Identify which cell holds the provided text, then report its (x, y) central coordinate. 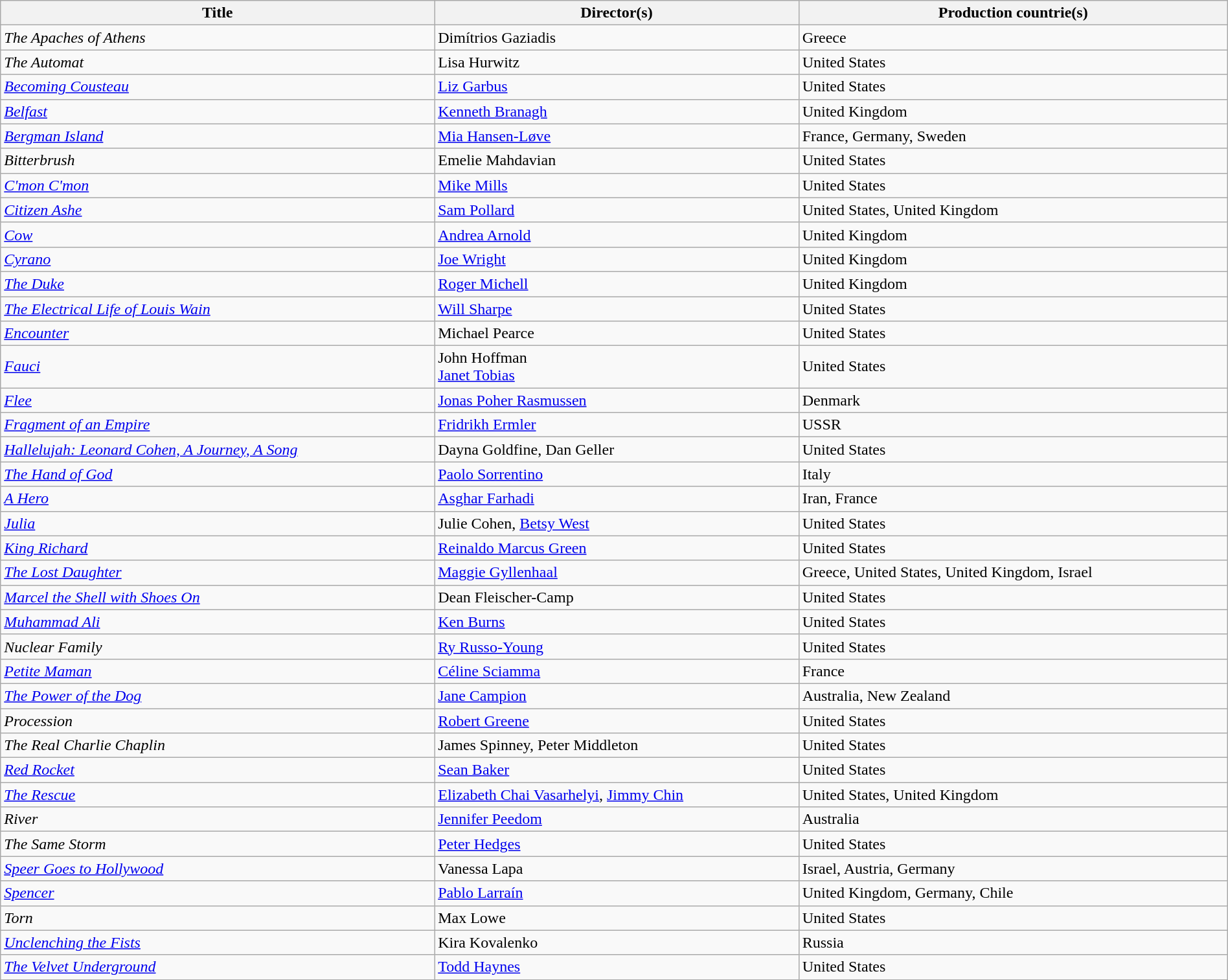
Peter Hedges (617, 844)
Maggie Gyllenhaal (617, 573)
Citizen Ashe (218, 210)
Petite Maman (218, 671)
Cow (218, 234)
Spencer (218, 893)
Red Rocket (218, 770)
Jennifer Peedom (617, 819)
Jane Campion (617, 696)
Kira Kovalenko (617, 942)
River (218, 819)
The Hand of God (218, 474)
Russia (1013, 942)
Mike Mills (617, 185)
Robert Greene (617, 721)
Fragment of an Empire (218, 425)
Roger Michell (617, 284)
A Hero (218, 499)
The Electrical Life of Louis Wain (218, 309)
Céline Sciamma (617, 671)
The Automat (218, 62)
Dayna Goldfine, Dan Geller (617, 450)
Reinaldo Marcus Green (617, 548)
The Apaches of Athens (218, 38)
Greece (1013, 38)
The Velvet Underground (218, 967)
United Kingdom, Germany, Chile (1013, 893)
Emelie Mahdavian (617, 161)
Kenneth Branagh (617, 111)
Cyrano (218, 259)
Nuclear Family (218, 646)
Becoming Cousteau (218, 87)
Unclenching the Fists (218, 942)
The Rescue (218, 795)
USSR (1013, 425)
France, Germany, Sweden (1013, 136)
Liz Garbus (617, 87)
James Spinney, Peter Middleton (617, 746)
Paolo Sorrentino (617, 474)
Dimítrios Gaziadis (617, 38)
Muhammad Ali (218, 622)
C'mon C'mon (218, 185)
Australia (1013, 819)
Procession (218, 721)
The Lost Daughter (218, 573)
King Richard (218, 548)
Vanessa Lapa (617, 869)
Julia (218, 523)
Jonas Poher Rasmussen (617, 400)
Torn (218, 918)
Denmark (1013, 400)
Hallelujah: Leonard Cohen, A Journey, A Song (218, 450)
Bitterbrush (218, 161)
Italy (1013, 474)
Marcel the Shell with Shoes On (218, 597)
Michael Pearce (617, 334)
Australia, New Zealand (1013, 696)
The Duke (218, 284)
Production countrie(s) (1013, 13)
Ry Russo-Young (617, 646)
Mia Hansen-Løve (617, 136)
Joe Wright (617, 259)
Israel, Austria, Germany (1013, 869)
Fauci (218, 367)
The Power of the Dog (218, 696)
Dean Fleischer-Camp (617, 597)
Elizabeth Chai Vasarhelyi, Jimmy Chin (617, 795)
Flee (218, 400)
Bergman Island (218, 136)
Fridrikh Ermler (617, 425)
Lisa Hurwitz (617, 62)
France (1013, 671)
Andrea Arnold (617, 234)
The Real Charlie Chaplin (218, 746)
Speer Goes to Hollywood (218, 869)
Belfast (218, 111)
Julie Cohen, Betsy West (617, 523)
Director(s) (617, 13)
Encounter (218, 334)
The Same Storm (218, 844)
Title (218, 13)
Will Sharpe (617, 309)
Todd Haynes (617, 967)
Asghar Farhadi (617, 499)
Sam Pollard (617, 210)
Greece, United States, United Kingdom, Israel (1013, 573)
John HoffmanJanet Tobias (617, 367)
Max Lowe (617, 918)
Pablo Larraín (617, 893)
Sean Baker (617, 770)
Ken Burns (617, 622)
Iran, France (1013, 499)
